Extract the [x, y] coordinate from the center of the cell holding the provided text.  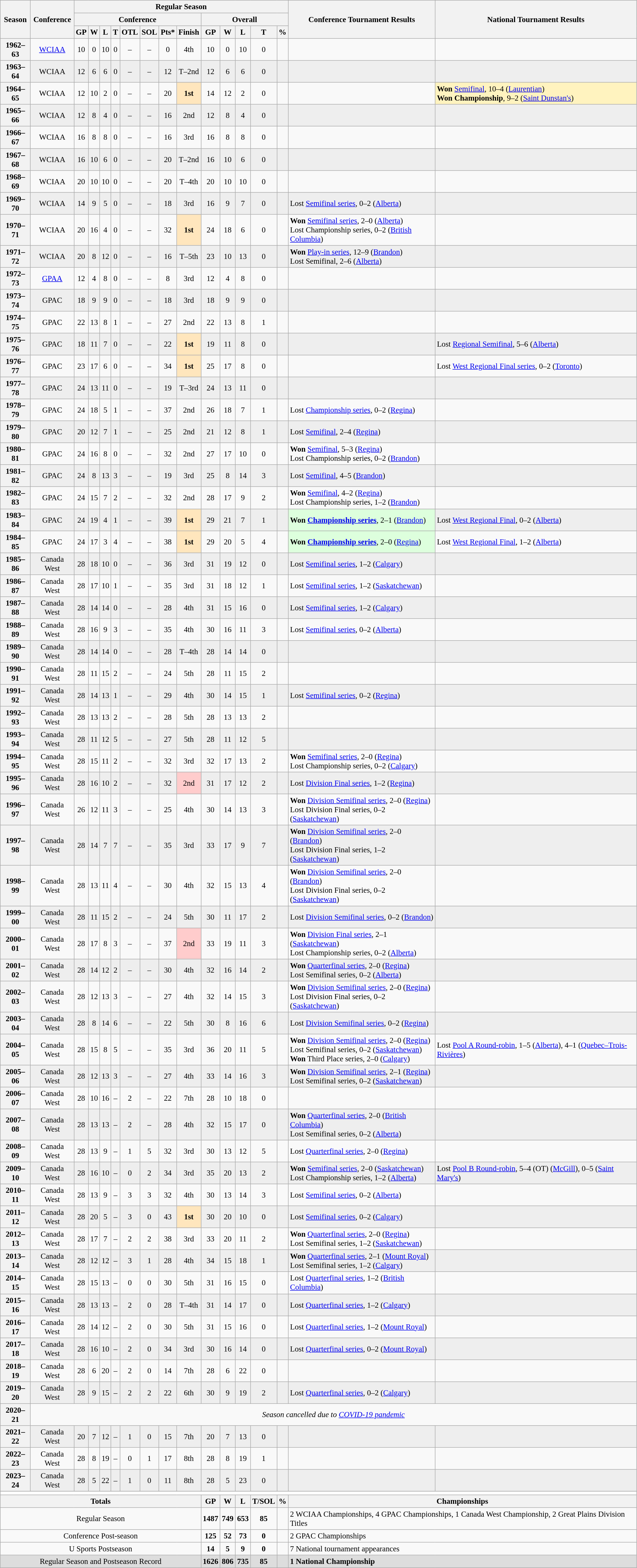
1966–67 [16, 137]
2000–01 [16, 943]
2 GPAC Championships [462, 1536]
1969–70 [16, 203]
Lost Championship series, 0–2 (Regina) [362, 410]
Won Division Semifinal series, 2–0 (Regina)Lost Semifinal series, 0–2 (Saskatchewan)Won Third Place series, 2–0 (Calgary) [362, 1050]
GPAA [52, 279]
1971–72 [16, 256]
2022–23 [16, 1459]
2013–14 [16, 1261]
1972–73 [16, 279]
Lost Quarterfinal series, 1–2 (British Columbia) [362, 1283]
1987–88 [16, 608]
Season [16, 20]
2010–11 [16, 1195]
749 [228, 1519]
1991–92 [16, 695]
Won Quarterfinal series, 2–0 (British Columbia)Lost Semifinal series, 0–2 (Alberta) [362, 1125]
1965–66 [16, 116]
1984–85 [16, 542]
2002–03 [16, 996]
1998–99 [16, 886]
Regular Season and Postseason Record [101, 1562]
1979–80 [16, 432]
Pts* [168, 32]
Lost Semifinal, 4–5 (Brandon) [362, 476]
2017–18 [16, 1348]
Won Semifinal, 4–2 (Regina)Lost Championship series, 1–2 (Brandon) [362, 498]
U Sports Postseason [101, 1549]
1970–71 [16, 230]
2003–04 [16, 1023]
1963–64 [16, 71]
1989–90 [16, 652]
1978–79 [16, 410]
1985–86 [16, 563]
1982–83 [16, 498]
1981–82 [16, 476]
Won Play-in series, 12–9 (Brandon)Lost Semifinal, 2–6 (Alberta) [362, 256]
1967–68 [16, 160]
1626 [210, 1562]
1988–89 [16, 629]
2009–10 [16, 1173]
1964–65 [16, 94]
T–3rd [189, 388]
1 National Championship [462, 1562]
T–5th [189, 256]
Lost Quarterfinal series, 0–2 (Mount Royal) [362, 1348]
Lost West Regional Final, 0–2 (Alberta) [536, 520]
653 [243, 1519]
Lost Division Semifinal series, 0–2 (Brandon) [362, 917]
2021–22 [16, 1437]
Overall [245, 20]
Lost Division Final series, 1–2 (Regina) [362, 783]
1986–87 [16, 586]
Lost Regional Semifinal, 5–6 (Alberta) [536, 344]
Won Semifinal series, 2–0 (Regina)Lost Championship series, 0–2 (Calgary) [362, 761]
Lost Pool A Round-robin, 1–5 (Alberta), 4–1 (Quebec–Trois-Rivières) [536, 1050]
1995–96 [16, 783]
Won Championship series, 2–1 (Brandon) [362, 520]
2016–17 [16, 1327]
735 [243, 1562]
7 National tournament appearances [462, 1549]
Won Division Semifinal series, 2–0 (Brandon)Lost Division Final series, 1–2 (Saskatchewan) [362, 846]
Won Semifinal series, 2–0 (Alberta)Lost Championship series, 0–2 (British Columbia) [362, 230]
1990–91 [16, 674]
2020–21 [16, 1414]
Won Division Semifinal series, 2–0 (Brandon)Lost Division Final series, 0–2 (Saskatchewan) [362, 886]
2005–06 [16, 1076]
2007–08 [16, 1125]
Season cancelled due to COVID-19 pandemic [334, 1414]
Won Semifinal series, 2–0 (Saskatchewan)Lost Championship series, 1–2 (Alberta) [362, 1173]
Lost West Regional Final, 1–2 (Alberta) [536, 542]
73 [243, 1536]
2006–07 [16, 1098]
6th [189, 1393]
Lost Quarterfinal series, 0–2 (Calgary) [362, 1393]
1968–69 [16, 181]
2014–15 [16, 1283]
Won Semifinal, 10–4 (Laurentian)Won Championship, 9–2 (Saint Dunstan's) [536, 94]
Lost Semifinal series, 1–2 (Saskatchewan) [362, 586]
1974–75 [16, 322]
2015–16 [16, 1305]
Lost Quarterfinal series, 1–2 (Mount Royal) [362, 1327]
1962–63 [16, 50]
Conference Post-season [101, 1536]
Won Semifinal, 5–3 (Regina)Lost Championship series, 0–2 (Brandon) [362, 454]
Championships [462, 1501]
Lost Quarterfinal series, 2–0 (Regina) [362, 1151]
Finish [189, 32]
Won Quarterfinal series, 2–1 (Mount Royal)Lost Semifinal series, 1–2 (Calgary) [362, 1261]
1999–00 [16, 917]
1975–76 [16, 344]
Lost Semifinal series, 0–2 (Calgary) [362, 1217]
Won Division Final series, 2–1 (Saskatchewan)Lost Championship series, 0–2 (Alberta) [362, 943]
1997–98 [16, 846]
Won Division Semifinal series, 2–1 (Regina)Lost Semifinal series, 0–2 (Saskatchewan) [362, 1076]
2 WCIAA Championships, 4 GPAC Championships, 1 Canada West Championship, 2 Great Plains Division Titles [462, 1519]
Lost Division Semifinal series, 0–2 (Regina) [362, 1023]
43 [168, 1217]
1487 [210, 1519]
Lost Quarterfinal series, 1–2 (Calgary) [362, 1305]
Won Quarterfinal series, 2–0 (Regina)Lost Semifinal series, 1–2 (Saskatchewan) [362, 1239]
806 [228, 1562]
1980–81 [16, 454]
Lost Semifinal, 2–4 (Regina) [362, 432]
39 [168, 520]
National Tournament Results [536, 20]
Conference Tournament Results [362, 20]
T/SOL [264, 1501]
125 [210, 1536]
1996–97 [16, 810]
Lost West Regional Final series, 0–2 (Toronto) [536, 366]
2023–24 [16, 1480]
1992–93 [16, 718]
1994–95 [16, 761]
2019–20 [16, 1393]
Totals [101, 1501]
Won Quarterfinal series, 2–0 (Regina)Lost Semifinal series, 0–2 (Alberta) [362, 970]
2012–13 [16, 1239]
1977–78 [16, 388]
SOL [149, 32]
Lost Pool B Round-robin, 5–4 (OT) (McGill), 0–5 (Saint Mary's) [536, 1173]
2001–02 [16, 970]
1973–74 [16, 300]
Lost Semifinal series, 0–2 (Regina) [362, 695]
Won Championship series, 2–0 (Regina) [362, 542]
2011–12 [16, 1217]
1993–94 [16, 739]
2004–05 [16, 1050]
2018–19 [16, 1371]
2008–09 [16, 1151]
52 [228, 1536]
1983–84 [16, 520]
OTL [130, 32]
1976–77 [16, 366]
